Extract the [X, Y] coordinate from the center of the cell holding the provided text.  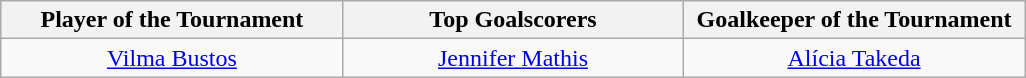
Jennifer Mathis [512, 58]
Top Goalscorers [512, 20]
Goalkeeper of the Tournament [854, 20]
Vilma Bustos [172, 58]
Player of the Tournament [172, 20]
Alícia Takeda [854, 58]
